Determine the (x, y) coordinate at the center of the cell enclosing the given text.  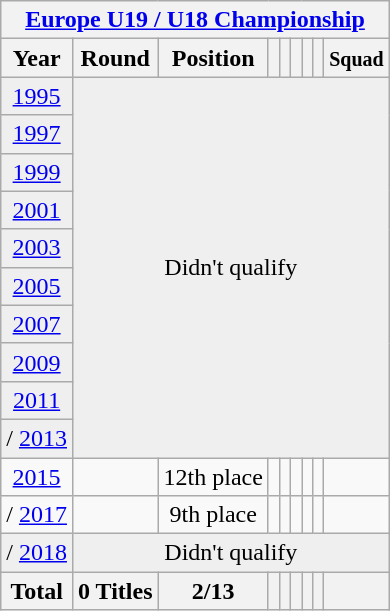
2011 (37, 400)
2007 (37, 324)
0 Titles (115, 591)
2003 (37, 248)
/ 2017 (37, 515)
2015 (37, 477)
Europe U19 / U18 Championship (195, 20)
2005 (37, 286)
1995 (37, 96)
/ 2013 (37, 438)
Year (37, 58)
Squad (357, 58)
/ 2018 (37, 553)
12th place (213, 477)
2/13 (213, 591)
2001 (37, 210)
1999 (37, 172)
9th place (213, 515)
Total (37, 591)
2009 (37, 362)
Round (115, 58)
Position (213, 58)
1997 (37, 134)
